Output the [X, Y] coordinate of the center of the cell containing the given text.  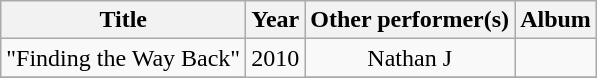
Year [276, 20]
2010 [276, 58]
Title [124, 20]
Album [556, 20]
Nathan J [410, 58]
Other performer(s) [410, 20]
"Finding the Way Back" [124, 58]
